Identify which cell holds the provided text, then report its [X, Y] central coordinate. 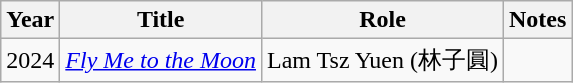
Fly Me to the Moon [161, 60]
Notes [538, 20]
Year [30, 20]
Title [161, 20]
Lam Tsz Yuen (林子圓) [382, 60]
Role [382, 20]
2024 [30, 60]
